Detect which cell encompasses the target text, then output its [X, Y] center coordinate. 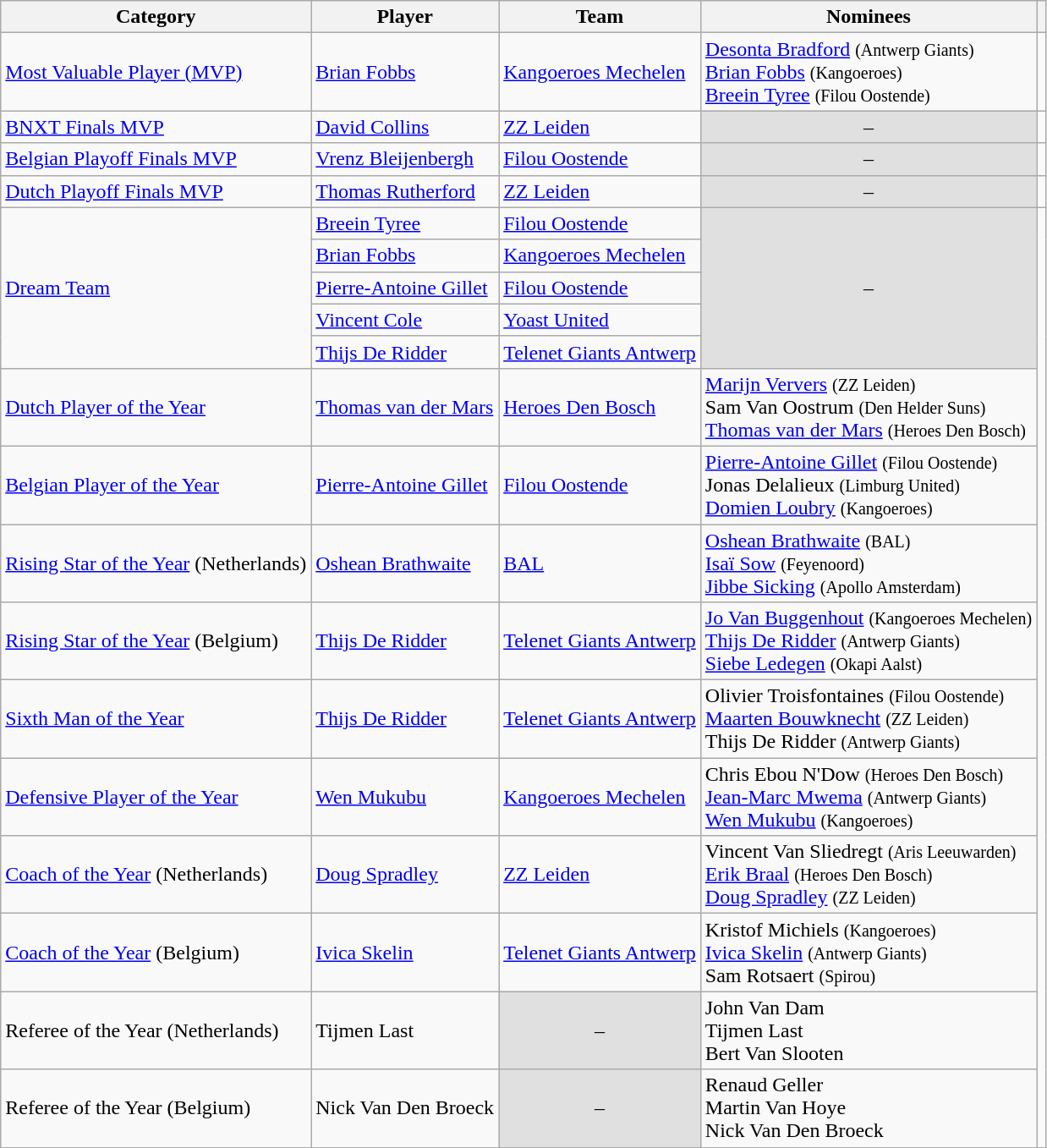
Vincent Cole [405, 320]
Coach of the Year (Belgium) [156, 953]
Marijn Ververs (ZZ Leiden) Sam Van Oostrum (Den Helder Suns) Thomas van der Mars (Heroes Den Bosch) [868, 407]
Breein Tyree [405, 223]
Category [156, 17]
Nominees [868, 17]
Oshean Brathwaite (BAL) Isaï Sow (Feyenoord) Jibbe Sicking (Apollo Amsterdam) [868, 563]
Jo Van Buggenhout (Kangoeroes Mechelen) Thijs De Ridder (Antwerp Giants) Siebe Ledegen (Okapi Aalst) [868, 641]
Wen Mukubu [405, 797]
Nick Van Den Broeck [405, 1108]
Sixth Man of the Year [156, 719]
Defensive Player of the Year [156, 797]
Dream Team [156, 288]
Thomas Rutherford [405, 191]
Vincent Van Sliedregt (Aris Leeuwarden) Erik Braal (Heroes Den Bosch) Doug Spradley (ZZ Leiden) [868, 875]
Chris Ebou N'Dow (Heroes Den Bosch) Jean-Marc Mwema (Antwerp Giants) Wen Mukubu (Kangoeroes) [868, 797]
Yoast United [600, 320]
Oshean Brathwaite [405, 563]
Team [600, 17]
Coach of the Year (Netherlands) [156, 875]
Belgian Playoff Finals MVP [156, 159]
Doug Spradley [405, 875]
Most Valuable Player (MVP) [156, 72]
Kristof Michiels (Kangoeroes) Ivica Skelin (Antwerp Giants) Sam Rotsaert (Spirou) [868, 953]
Tijmen Last [405, 1030]
David Collins [405, 127]
Belgian Player of the Year [156, 485]
John Van Dam Tijmen Last Bert Van Slooten [868, 1030]
Renaud Geller Martin Van Hoye Nick Van Den Broeck [868, 1108]
Referee of the Year (Belgium) [156, 1108]
Dutch Playoff Finals MVP [156, 191]
Rising Star of the Year (Belgium) [156, 641]
Vrenz Bleijenbergh [405, 159]
Pierre-Antoine Gillet (Filou Oostende) Jonas Delalieux (Limburg United) Domien Loubry (Kangoeroes) [868, 485]
Rising Star of the Year (Netherlands) [156, 563]
Ivica Skelin [405, 953]
Olivier Troisfontaines (Filou Oostende) Maarten Bouwknecht (ZZ Leiden) Thijs De Ridder (Antwerp Giants) [868, 719]
Thomas van der Mars [405, 407]
Referee of the Year (Netherlands) [156, 1030]
Dutch Player of the Year [156, 407]
BAL [600, 563]
Player [405, 17]
Heroes Den Bosch [600, 407]
BNXT Finals MVP [156, 127]
Desonta Bradford (Antwerp Giants) Brian Fobbs (Kangoeroes) Breein Tyree (Filou Oostende) [868, 72]
